Identify which cell holds the provided text, then report its (x, y) central coordinate. 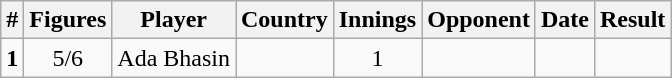
Opponent (479, 20)
Figures (68, 20)
# (12, 20)
Ada Bhasin (174, 58)
Date (564, 20)
Result (632, 20)
Innings (377, 20)
5/6 (68, 58)
Player (174, 20)
Country (285, 20)
